Capture the cell that displays the provided text and extract its (X, Y) central coordinate. 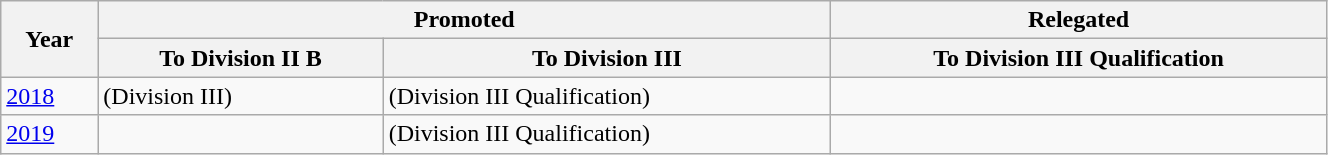
Promoted (464, 20)
2019 (50, 134)
Relegated (1079, 20)
2018 (50, 96)
(Division III) (240, 96)
To Division III Qualification (1079, 58)
To Division III (607, 58)
To Division II B (240, 58)
Year (50, 39)
